Pinpoint the cell where the given text exists, returning its [X, Y] midpoint coordinate. 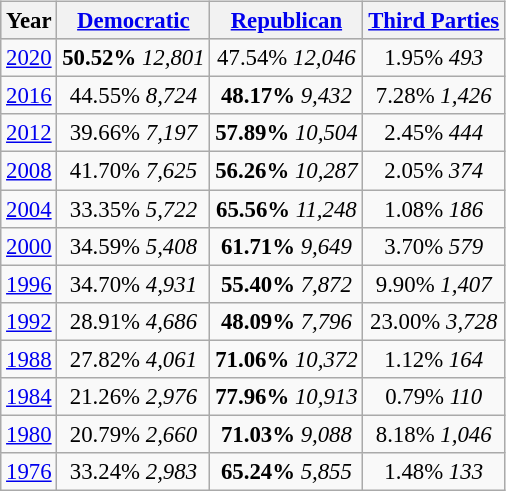
44.55% 8,724 [134, 96]
50.52% 12,801 [134, 58]
2008 [29, 171]
2004 [29, 209]
9.90% 1,407 [434, 284]
1976 [29, 472]
39.66% 7,197 [134, 133]
23.00% 3,728 [434, 321]
65.56% 11,248 [286, 209]
48.09% 7,796 [286, 321]
1.48% 133 [434, 472]
34.70% 4,931 [134, 284]
41.70% 7,625 [134, 171]
Democratic [134, 21]
34.59% 5,408 [134, 246]
Year [29, 21]
47.54% 12,046 [286, 58]
2000 [29, 246]
1988 [29, 359]
20.79% 2,660 [134, 434]
2020 [29, 58]
1.12% 164 [434, 359]
2.45% 444 [434, 133]
71.06% 10,372 [286, 359]
71.03% 9,088 [286, 434]
77.96% 10,913 [286, 396]
7.28% 1,426 [434, 96]
2012 [29, 133]
2016 [29, 96]
57.89% 10,504 [286, 133]
1996 [29, 284]
Third Parties [434, 21]
2.05% 374 [434, 171]
21.26% 2,976 [134, 396]
1.95% 493 [434, 58]
1.08% 186 [434, 209]
33.35% 5,722 [134, 209]
3.70% 579 [434, 246]
8.18% 1,046 [434, 434]
1992 [29, 321]
1980 [29, 434]
Republican [286, 21]
65.24% 5,855 [286, 472]
0.79% 110 [434, 396]
28.91% 4,686 [134, 321]
55.40% 7,872 [286, 284]
56.26% 10,287 [286, 171]
48.17% 9,432 [286, 96]
27.82% 4,061 [134, 359]
61.71% 9,649 [286, 246]
1984 [29, 396]
33.24% 2,983 [134, 472]
